Output the [x, y] coordinate of the center of the cell containing the given text.  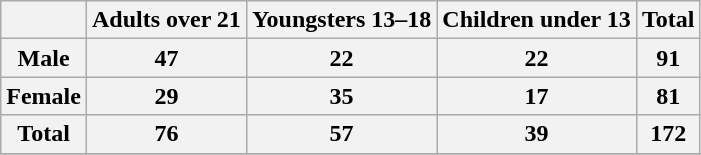
Youngsters 13–18 [341, 20]
Female [44, 96]
57 [341, 134]
81 [668, 96]
35 [341, 96]
172 [668, 134]
29 [166, 96]
76 [166, 134]
Adults over 21 [166, 20]
Male [44, 58]
17 [537, 96]
Children under 13 [537, 20]
39 [537, 134]
47 [166, 58]
91 [668, 58]
